Locate the cell with the specified text and output its [x, y] center coordinate. 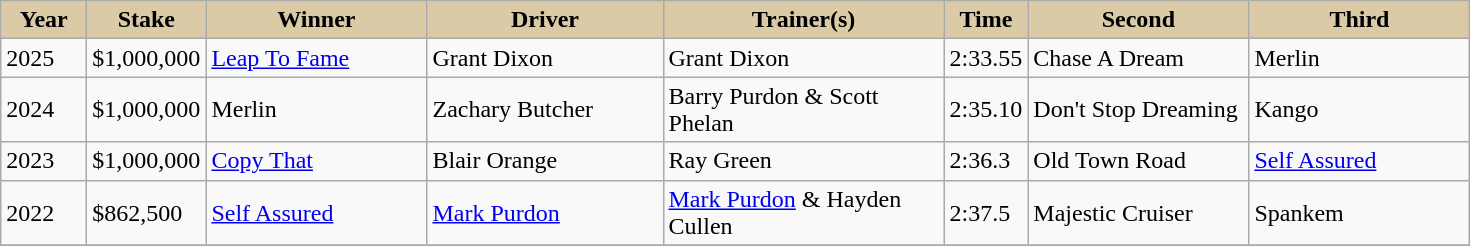
Ray Green [804, 161]
Mark Purdon & Hayden Cullen [804, 212]
Stake [146, 20]
Mark Purdon [545, 212]
Year [44, 20]
Leap To Fame [316, 58]
2:37.5 [986, 212]
Kango [1360, 110]
Time [986, 20]
Spankem [1360, 212]
Chase A Dream [1138, 58]
2:36.3 [986, 161]
2:35.10 [986, 110]
Third [1360, 20]
Second [1138, 20]
Trainer(s) [804, 20]
Blair Orange [545, 161]
2024 [44, 110]
Copy That [316, 161]
2023 [44, 161]
Barry Purdon & Scott Phelan [804, 110]
Zachary Butcher [545, 110]
Driver [545, 20]
Majestic Cruiser [1138, 212]
Winner [316, 20]
2:33.55 [986, 58]
2025 [44, 58]
Old Town Road [1138, 161]
2022 [44, 212]
Don't Stop Dreaming [1138, 110]
$862,500 [146, 212]
